Output the [X, Y] coordinate of the center of the cell containing the given text.  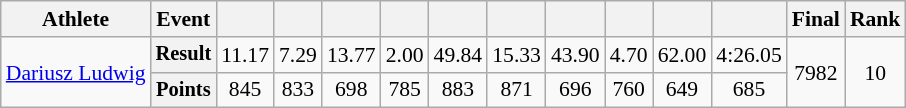
62.00 [682, 55]
49.84 [458, 55]
Athlete [76, 19]
685 [748, 90]
760 [629, 90]
Event [184, 19]
13.77 [352, 55]
4:26.05 [748, 55]
43.90 [576, 55]
15.33 [516, 55]
649 [682, 90]
871 [516, 90]
Result [184, 55]
Final [816, 19]
Dariusz Ludwig [76, 72]
833 [298, 90]
698 [352, 90]
Points [184, 90]
7982 [816, 72]
785 [405, 90]
7.29 [298, 55]
10 [876, 72]
883 [458, 90]
2.00 [405, 55]
696 [576, 90]
Rank [876, 19]
845 [245, 90]
4.70 [629, 55]
11.17 [245, 55]
